Detect which cell encompasses the target text, then output its (x, y) center coordinate. 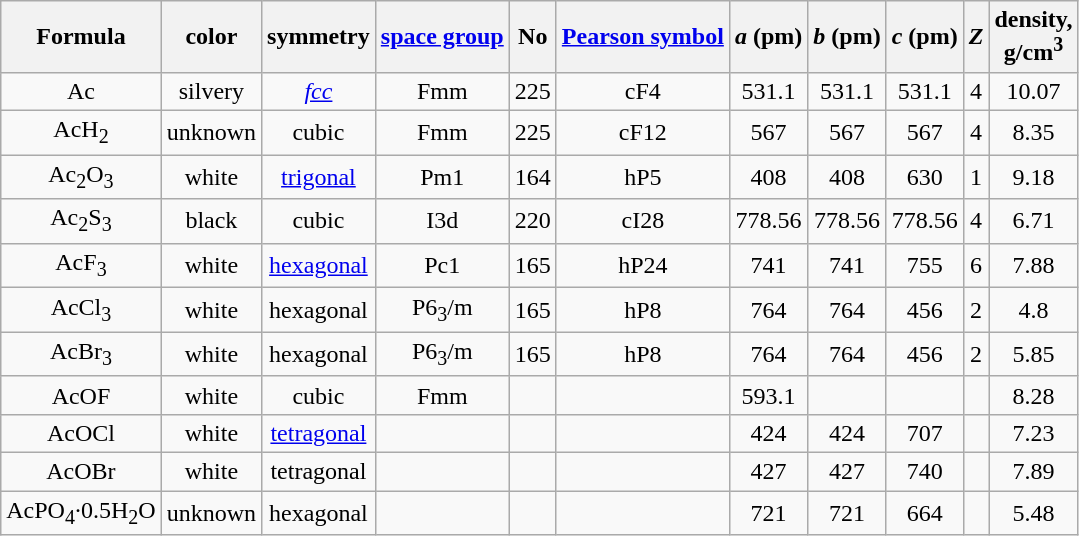
AcH2 (81, 132)
cF4 (642, 91)
silvery (211, 91)
No (532, 37)
c (pm) (924, 37)
Ac2S3 (81, 221)
Pearson symbol (642, 37)
AcF3 (81, 265)
cI28 (642, 221)
164 (532, 177)
AcOBr (81, 472)
I3d (442, 221)
220 (532, 221)
7.89 (1034, 472)
630 (924, 177)
Formula (81, 37)
Ac2O3 (81, 177)
1 (976, 177)
b (pm) (847, 37)
cF12 (642, 132)
6.71 (1034, 221)
AcBr3 (81, 354)
Ac (81, 91)
5.48 (1034, 513)
707 (924, 433)
AcPO4·0.5H2O (81, 513)
8.35 (1034, 132)
8.28 (1034, 395)
4.8 (1034, 310)
Z (976, 37)
fcc (319, 91)
AcCl3 (81, 310)
a (pm) (768, 37)
color (211, 37)
symmetry (319, 37)
10.07 (1034, 91)
Pm1 (442, 177)
593.1 (768, 395)
740 (924, 472)
6 (976, 265)
9.18 (1034, 177)
black (211, 221)
space group (442, 37)
hP24 (642, 265)
AcOF (81, 395)
7.23 (1034, 433)
664 (924, 513)
Pc1 (442, 265)
5.85 (1034, 354)
7.88 (1034, 265)
755 (924, 265)
trigonal (319, 177)
AcOCl (81, 433)
hP5 (642, 177)
density, g/cm3 (1034, 37)
